Capture the cell that displays the provided text and extract its (x, y) central coordinate. 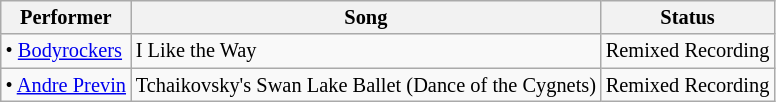
Tchaikovsky's Swan Lake Ballet (Dance of the Cygnets) (366, 85)
I Like the Way (366, 51)
• Bodyrockers (66, 51)
Song (366, 17)
Status (688, 17)
• Andre Previn (66, 85)
Performer (66, 17)
